Determine the (x, y) coordinate at the center of the cell enclosing the given text.  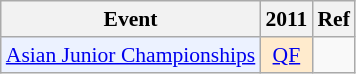
2011 (286, 19)
Asian Junior Championships (131, 55)
QF (286, 55)
Event (131, 19)
Ref (333, 19)
